Search for the cell housing the specified text and yield its [x, y] center coordinate. 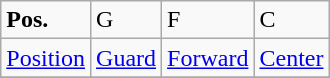
Pos. [46, 20]
F [208, 20]
Center [292, 58]
Forward [208, 58]
Position [46, 58]
C [292, 20]
Guard [126, 58]
G [126, 20]
